From the cell containing the given text, extract its center point as (x, y) coordinate. 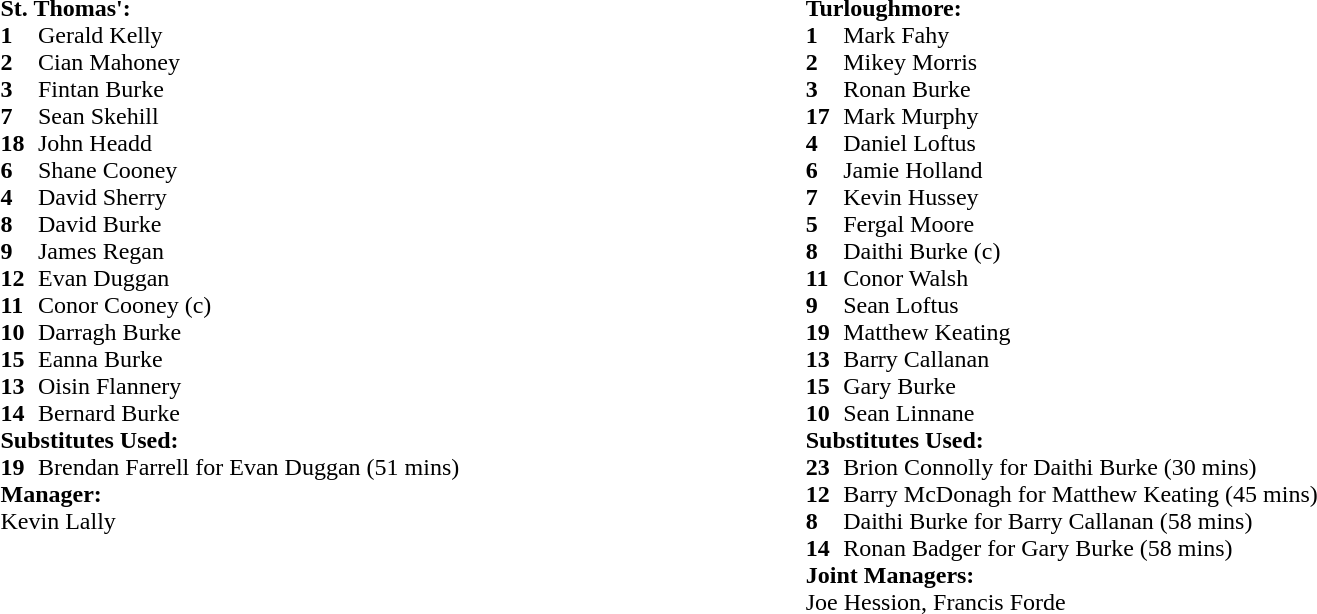
David Burke (248, 224)
Substitutes Used: (230, 440)
Gerald Kelly (248, 36)
Conor Cooney (c) (248, 306)
David Sherry (248, 198)
Oisin Flannery (248, 386)
Bernard Burke (248, 414)
Evan Duggan (248, 278)
23 (825, 468)
Kevin Lally (230, 522)
Eanna Burke (248, 360)
Brendan Farrell for Evan Duggan (51 mins) (248, 468)
Manager: (230, 494)
17 (825, 116)
Cian Mahoney (248, 62)
John Headd (248, 144)
Shane Cooney (248, 170)
James Regan (248, 252)
Darragh Burke (248, 332)
Sean Skehill (248, 116)
18 (19, 144)
Fintan Burke (248, 90)
5 (825, 224)
